Identify which cell holds the provided text, then report its [x, y] central coordinate. 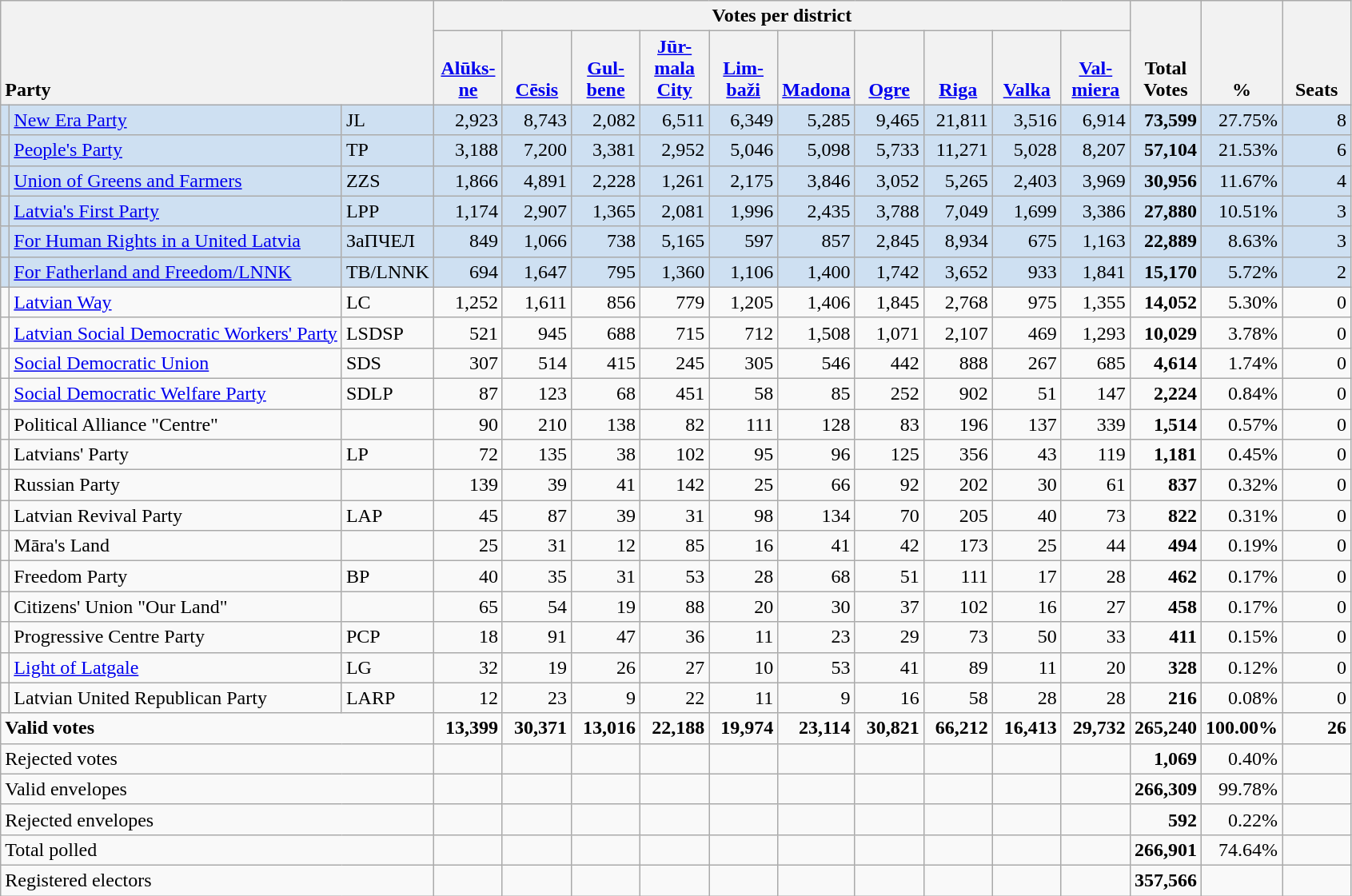
307 [468, 363]
521 [468, 333]
1,845 [889, 302]
29,732 [1095, 728]
3,052 [889, 181]
11.67% [1241, 181]
822 [1166, 516]
1,996 [744, 211]
Russian Party [176, 485]
LSDSP [387, 333]
30,371 [536, 728]
202 [958, 485]
SDS [387, 363]
66 [816, 485]
82 [675, 424]
29 [889, 637]
1,066 [536, 241]
123 [536, 393]
5.72% [1241, 272]
Votes per district [782, 16]
7,200 [536, 150]
134 [816, 516]
147 [1095, 393]
LARP [387, 698]
675 [1027, 241]
ЗаПЧЕЛ [387, 241]
Light of Latgale [176, 667]
738 [606, 241]
33 [1095, 637]
2,082 [606, 120]
8 [1317, 120]
5,265 [958, 181]
27.75% [1241, 120]
16,413 [1027, 728]
For Fatherland and Freedom/LNNK [176, 272]
57,104 [1166, 150]
27,880 [1166, 211]
LAP [387, 516]
1,261 [675, 181]
5,733 [889, 150]
2,907 [536, 211]
5,028 [1027, 150]
856 [606, 302]
LPP [387, 211]
442 [889, 363]
137 [1027, 424]
1,406 [816, 302]
139 [468, 485]
2,923 [468, 120]
1,181 [1166, 455]
LC [387, 302]
100.00% [1241, 728]
15,170 [1166, 272]
849 [468, 241]
50 [1027, 637]
47 [606, 637]
458 [1166, 607]
10,029 [1166, 333]
Latvia's First Party [176, 211]
1,742 [889, 272]
Total Votes [1166, 53]
857 [816, 241]
Registered electors [217, 880]
128 [816, 424]
3,969 [1095, 181]
99.78% [1241, 789]
1,611 [536, 302]
2,768 [958, 302]
1,365 [606, 211]
4 [1317, 181]
119 [1095, 455]
42 [889, 546]
205 [958, 516]
415 [606, 363]
245 [675, 363]
Political Alliance "Centre" [176, 424]
267 [1027, 363]
New Era Party [176, 120]
933 [1027, 272]
Seats [1317, 53]
Riga [958, 68]
1,071 [889, 333]
22 [675, 698]
8.63% [1241, 241]
411 [1166, 637]
36 [675, 637]
494 [1166, 546]
3,846 [816, 181]
People's Party [176, 150]
8,207 [1095, 150]
11,271 [958, 150]
Citizens' Union "Our Land" [176, 607]
975 [1027, 302]
8,743 [536, 120]
252 [889, 393]
PCP [387, 637]
90 [468, 424]
74.64% [1241, 850]
2,952 [675, 150]
1,866 [468, 181]
138 [606, 424]
For Human Rights in a United Latvia [176, 241]
3,188 [468, 150]
Lim- baži [744, 68]
328 [1166, 667]
266,901 [1166, 850]
4,891 [536, 181]
0.31% [1241, 516]
469 [1027, 333]
0.57% [1241, 424]
265,240 [1166, 728]
13,016 [606, 728]
Jūr- mala City [675, 68]
546 [816, 363]
35 [536, 576]
142 [675, 485]
592 [1166, 819]
888 [958, 363]
Latvians' Party [176, 455]
13,399 [468, 728]
3,652 [958, 272]
0.32% [1241, 485]
22,188 [675, 728]
JL [387, 120]
Social Democratic Union [176, 363]
196 [958, 424]
715 [675, 333]
0.08% [1241, 698]
32 [468, 667]
451 [675, 393]
685 [1095, 363]
902 [958, 393]
1,514 [1166, 424]
688 [606, 333]
Valid envelopes [217, 789]
5,165 [675, 241]
3,788 [889, 211]
2,403 [1027, 181]
61 [1095, 485]
0.19% [1241, 546]
Freedom Party [176, 576]
17 [1027, 576]
3,381 [606, 150]
Party [217, 53]
30,956 [1166, 181]
10 [744, 667]
4,614 [1166, 363]
462 [1166, 576]
339 [1095, 424]
3,516 [1027, 120]
694 [468, 272]
95 [744, 455]
3,386 [1095, 211]
0.40% [1241, 759]
1,106 [744, 272]
210 [536, 424]
Madona [816, 68]
70 [889, 516]
0.22% [1241, 819]
1,163 [1095, 241]
837 [1166, 485]
266,309 [1166, 789]
514 [536, 363]
779 [675, 302]
TB/LNNK [387, 272]
LG [387, 667]
96 [816, 455]
54 [536, 607]
21.53% [1241, 150]
9,465 [889, 120]
% [1241, 53]
1,174 [468, 211]
30,821 [889, 728]
6,511 [675, 120]
795 [606, 272]
89 [958, 667]
1,647 [536, 272]
0.45% [1241, 455]
38 [606, 455]
1,841 [1095, 272]
5,046 [744, 150]
44 [1095, 546]
6,349 [744, 120]
945 [536, 333]
2,435 [816, 211]
88 [675, 607]
135 [536, 455]
2,845 [889, 241]
1,508 [816, 333]
216 [1166, 698]
22,889 [1166, 241]
173 [958, 546]
1,205 [744, 302]
91 [536, 637]
7,049 [958, 211]
Total polled [217, 850]
10.51% [1241, 211]
Val- miera [1095, 68]
1,360 [675, 272]
19,974 [744, 728]
SDLP [387, 393]
BP [387, 576]
45 [468, 516]
65 [468, 607]
357,566 [1166, 880]
6,914 [1095, 120]
Latvian Revival Party [176, 516]
1,293 [1095, 333]
43 [1027, 455]
356 [958, 455]
8,934 [958, 241]
Union of Greens and Farmers [176, 181]
LP [387, 455]
Valka [1027, 68]
Cēsis [536, 68]
2,175 [744, 181]
2,107 [958, 333]
2,228 [606, 181]
2 [1317, 272]
1,355 [1095, 302]
597 [744, 241]
1,069 [1166, 759]
18 [468, 637]
66,212 [958, 728]
2,224 [1166, 393]
14,052 [1166, 302]
83 [889, 424]
ZZS [387, 181]
3.78% [1241, 333]
Rejected envelopes [217, 819]
5,098 [816, 150]
Latvian United Republican Party [176, 698]
37 [889, 607]
0.15% [1241, 637]
305 [744, 363]
125 [889, 455]
5,285 [816, 120]
0.12% [1241, 667]
72 [468, 455]
73,599 [1166, 120]
2,081 [675, 211]
712 [744, 333]
1.74% [1241, 363]
23,114 [816, 728]
6 [1317, 150]
Ogre [889, 68]
Social Democratic Welfare Party [176, 393]
Māra's Land [176, 546]
Progressive Centre Party [176, 637]
Alūks- ne [468, 68]
Latvian Social Democratic Workers' Party [176, 333]
TP [387, 150]
1,400 [816, 272]
Latvian Way [176, 302]
5.30% [1241, 302]
Valid votes [217, 728]
0.84% [1241, 393]
Gul- bene [606, 68]
98 [744, 516]
1,252 [468, 302]
21,811 [958, 120]
92 [889, 485]
Rejected votes [217, 759]
1,699 [1027, 211]
